Search for the cell housing the specified text and yield its (x, y) center coordinate. 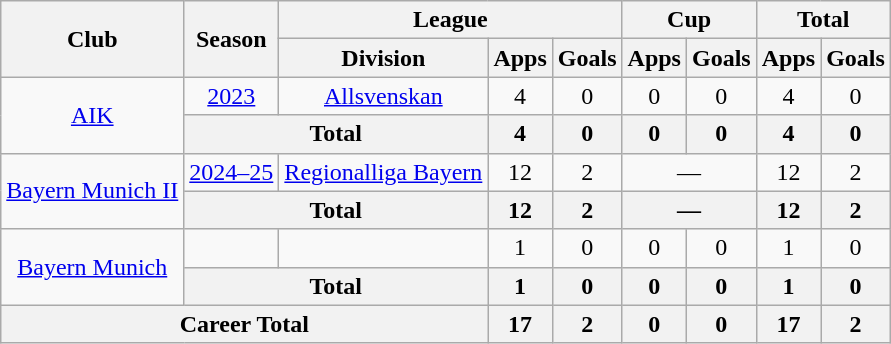
Allsvenskan (384, 96)
Division (384, 58)
Bayern Munich (92, 267)
AIK (92, 115)
Bayern Munich II (92, 191)
Season (232, 39)
Regionalliga Bayern (384, 172)
Career Total (244, 324)
League (450, 20)
2024–25 (232, 172)
2023 (232, 96)
Cup (689, 20)
Club (92, 39)
